Output the (x, y) coordinate of the center of the cell containing the given text.  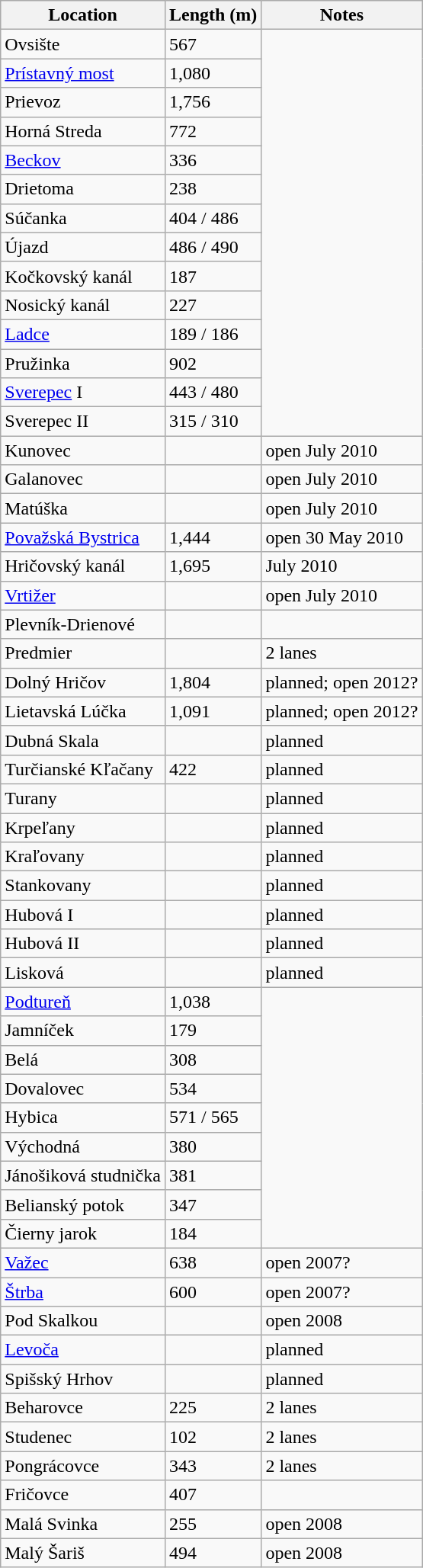
Kočkovský kanál (83, 276)
Prístavný most (83, 73)
422 (213, 769)
Predmier (83, 653)
July 2010 (341, 566)
571 / 565 (213, 1117)
1,444 (213, 537)
600 (213, 1292)
Nosický kanál (83, 305)
Beckov (83, 160)
Studenec (83, 1437)
443 / 480 (213, 393)
Kunovec (83, 451)
Dolný Hričov (83, 682)
Notes (341, 15)
1,091 (213, 711)
Fričovce (83, 1495)
Ovsište (83, 44)
Malá Svinka (83, 1524)
Súčanka (83, 218)
238 (213, 189)
Hubová I (83, 915)
Krpeľany (83, 827)
407 (213, 1495)
184 (213, 1233)
Východná (83, 1146)
Length (m) (213, 15)
336 (213, 160)
534 (213, 1089)
Dubná Skala (83, 740)
Horná Streda (83, 131)
Malý Šariš (83, 1553)
Ladce (83, 334)
Prievoz (83, 102)
Lietavská Lúčka (83, 711)
Galanovec (83, 479)
102 (213, 1437)
Hričovský kanál (83, 566)
Dovalovec (83, 1089)
1,756 (213, 102)
227 (213, 305)
Turčianské Kľačany (83, 769)
343 (213, 1466)
Belá (83, 1060)
225 (213, 1408)
Hubová II (83, 944)
1,080 (213, 73)
315 / 310 (213, 422)
Levoča (83, 1350)
404 / 486 (213, 218)
638 (213, 1262)
Sverepec II (83, 422)
Považská Bystrica (83, 537)
Pod Skalkou (83, 1321)
Kraľovany (83, 857)
381 (213, 1175)
1,695 (213, 566)
Beharovce (83, 1408)
Belianský potok (83, 1204)
Jamníček (83, 1031)
380 (213, 1146)
Lisková (83, 973)
902 (213, 364)
Drietoma (83, 189)
Stankovany (83, 886)
Matúška (83, 508)
255 (213, 1524)
486 / 490 (213, 247)
347 (213, 1204)
187 (213, 276)
Spišský Hrhov (83, 1379)
308 (213, 1060)
Pružinka (83, 364)
1,804 (213, 682)
179 (213, 1031)
Plevník-Drienové (83, 624)
Pongrácovce (83, 1466)
Location (83, 15)
Sverepec I (83, 393)
Štrba (83, 1292)
Čierny jarok (83, 1233)
Važec (83, 1262)
189 / 186 (213, 334)
Jánošiková studnička (83, 1175)
Hybica (83, 1117)
567 (213, 44)
Podtureň (83, 1002)
open 30 May 2010 (341, 537)
Turany (83, 798)
Vrtižer (83, 595)
494 (213, 1553)
1,038 (213, 1002)
Újazd (83, 247)
772 (213, 131)
